Find where the given text appears and provide that cell's center as (x, y) coordinate. 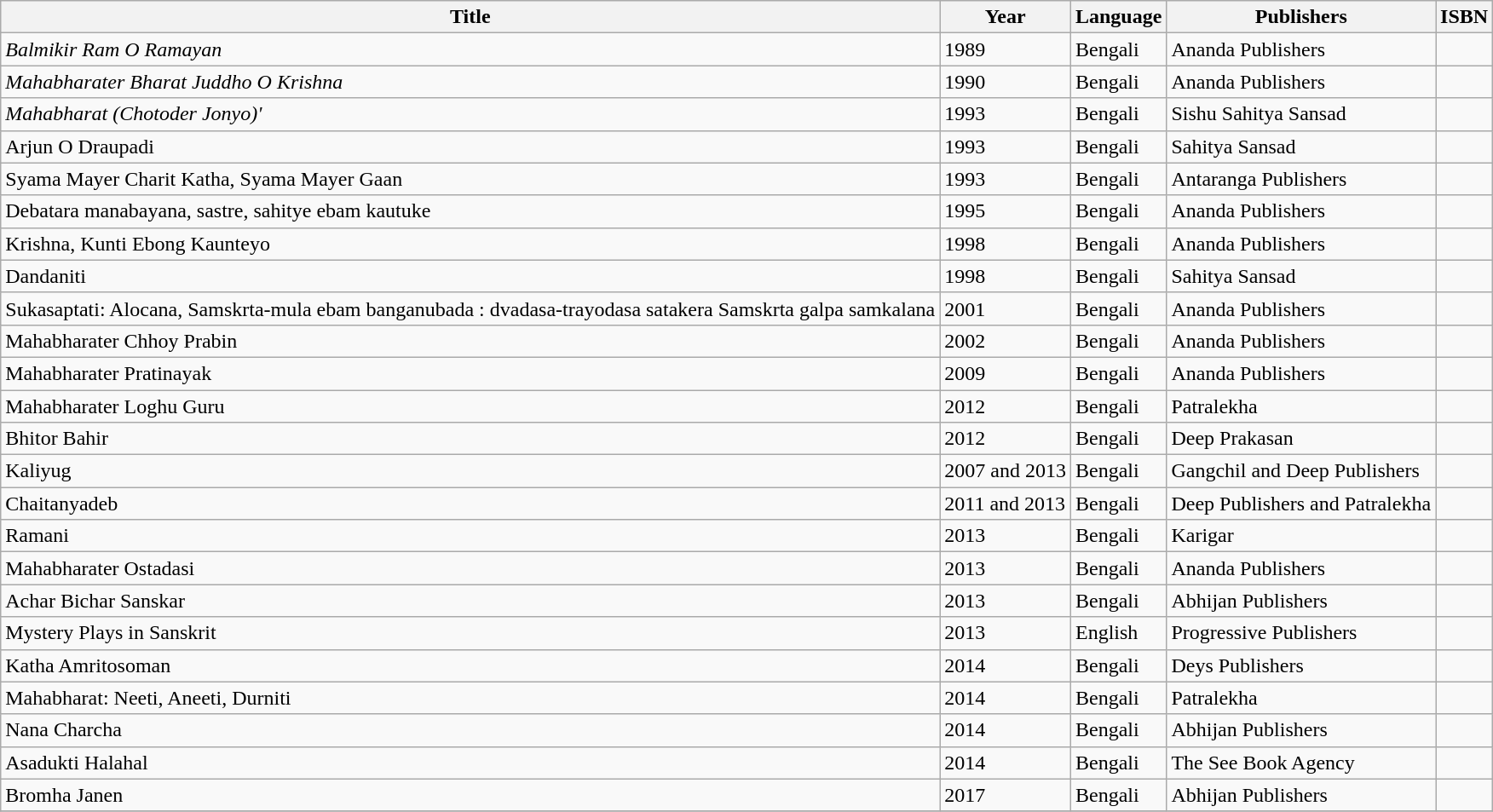
Title (470, 17)
Bhitor Bahir (470, 439)
2017 (1006, 795)
1995 (1006, 211)
English (1118, 633)
2002 (1006, 341)
Arjun O Draupadi (470, 147)
2011 and 2013 (1006, 504)
Mahabharater Bharat Juddho O Krishna (470, 82)
Mahabharater Pratinayak (470, 373)
Mahabharater Ostadasi (470, 568)
Deys Publishers (1301, 665)
Achar Bichar Sanskar (470, 601)
Deep Prakasan (1301, 439)
Balmikir Ram O Ramayan (470, 49)
1990 (1006, 82)
Mystery Plays in Sanskrit (470, 633)
1989 (1006, 49)
Dandaniti (470, 276)
2009 (1006, 373)
Sishu Sahitya Sansad (1301, 114)
ISBN (1464, 17)
Karigar (1301, 536)
Mahabharater Chhoy Prabin (470, 341)
Deep Publishers and Patralekha (1301, 504)
Asadukti Halahal (470, 763)
Gangchil and Deep Publishers (1301, 471)
Bromha Janen (470, 795)
Sukasaptati: Alocana, Samskrta-mula ebam banganubada : dvadasa-trayodasa satakera Samskrta galpa samkalana (470, 308)
Progressive Publishers (1301, 633)
Publishers (1301, 17)
2001 (1006, 308)
Chaitanyadeb (470, 504)
Krishna, Kunti Ebong Kaunteyo (470, 244)
Debatara manabayana, sastre, sahitye ebam kautuke (470, 211)
Syama Mayer Charit Katha, Syama Mayer Gaan (470, 179)
Mahabharater Loghu Guru (470, 406)
Ramani (470, 536)
Mahabharat (Chotoder Jonyo)' (470, 114)
Katha Amritosoman (470, 665)
2007 and 2013 (1006, 471)
Kaliyug (470, 471)
Language (1118, 17)
The See Book Agency (1301, 763)
Mahabharat: Neeti, Aneeti, Durniti (470, 698)
Nana Charcha (470, 730)
Year (1006, 17)
Antaranga Publishers (1301, 179)
